Extract the (X, Y) coordinate from the center of the cell holding the provided text.  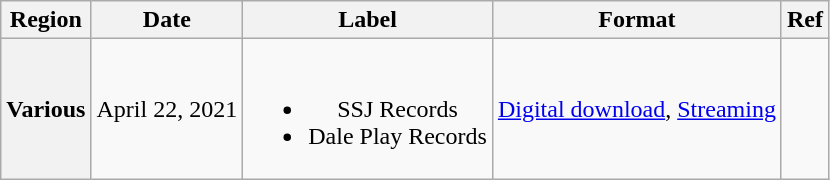
Region (46, 20)
SSJ RecordsDale Play Records (368, 109)
Various (46, 109)
Date (167, 20)
Digital download, Streaming (636, 109)
Label (368, 20)
Format (636, 20)
Ref (804, 20)
April 22, 2021 (167, 109)
